Output the (x, y) coordinate of the center of the cell containing the given text.  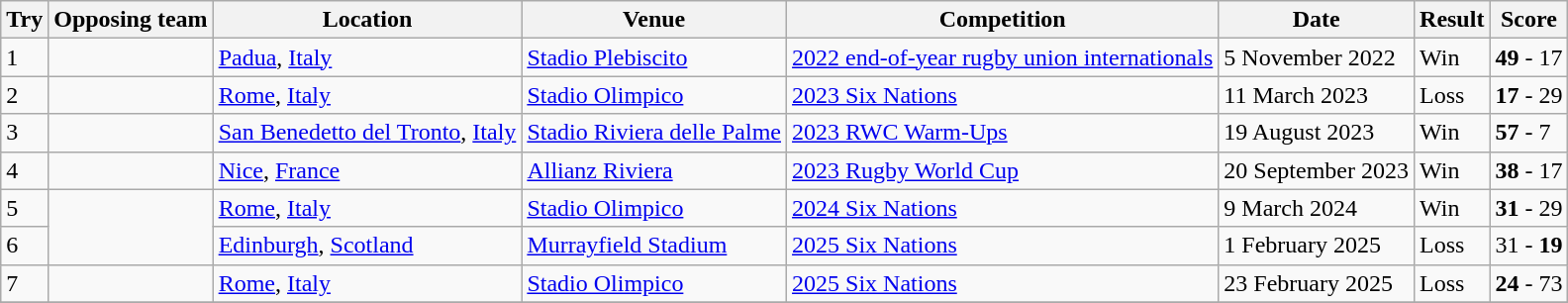
Competition (1003, 20)
24 - 73 (1528, 283)
19 August 2023 (1317, 133)
57 - 7 (1528, 133)
Venue (654, 20)
23 February 2025 (1317, 283)
Allianz Riviera (654, 170)
2 (25, 95)
31 - 29 (1528, 208)
3 (25, 133)
2023 RWC Warm-Ups (1003, 133)
5 (25, 208)
Edinburgh, Scotland (367, 246)
1 February 2025 (1317, 246)
49 - 17 (1528, 57)
7 (25, 283)
Murrayfield Stadium (654, 246)
31 - 19 (1528, 246)
Padua, Italy (367, 57)
2023 Rugby World Cup (1003, 170)
San Benedetto del Tronto, Italy (367, 133)
Score (1528, 20)
Opposing team (131, 20)
6 (25, 246)
Date (1317, 20)
Try (25, 20)
Stadio Riviera delle Palme (654, 133)
Result (1452, 20)
20 September 2023 (1317, 170)
38 - 17 (1528, 170)
Nice, France (367, 170)
Location (367, 20)
17 - 29 (1528, 95)
1 (25, 57)
9 March 2024 (1317, 208)
2024 Six Nations (1003, 208)
5 November 2022 (1317, 57)
2022 end-of-year rugby union internationals (1003, 57)
11 March 2023 (1317, 95)
2023 Six Nations (1003, 95)
4 (25, 170)
Stadio Plebiscito (654, 57)
